Determine the [x, y] coordinate at the center of the cell enclosing the given text.  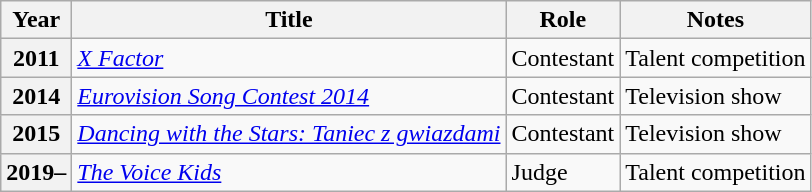
Eurovision Song Contest 2014 [289, 96]
2019– [36, 172]
Dancing with the Stars: Taniec z gwiazdami [289, 134]
2015 [36, 134]
Role [563, 20]
2011 [36, 58]
Judge [563, 172]
Title [289, 20]
X Factor [289, 58]
2014 [36, 96]
Year [36, 20]
Notes [716, 20]
The Voice Kids [289, 172]
